Capture the cell that displays the provided text and extract its (X, Y) central coordinate. 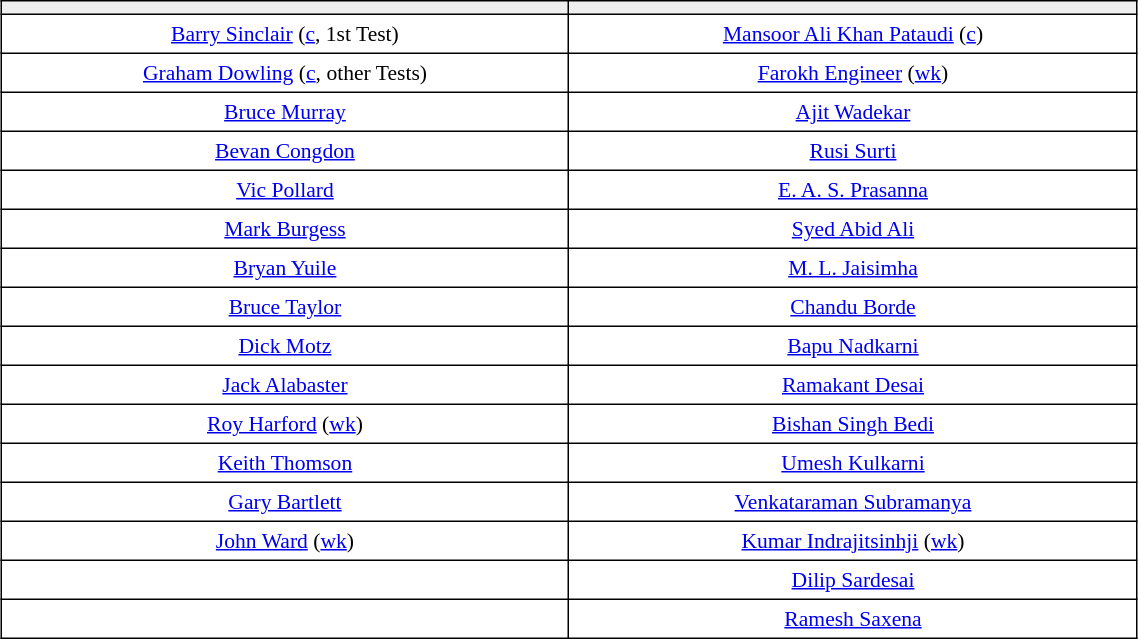
Gary Bartlett (285, 502)
Graham Dowling (c, other Tests) (285, 72)
Roy Harford (wk) (285, 424)
Mark Burgess (285, 228)
Bryan Yuile (285, 268)
Farokh Engineer (wk) (853, 72)
Ramesh Saxena (853, 618)
Kumar Indrajitsinhji (wk) (853, 540)
Ramakant Desai (853, 384)
Bapu Nadkarni (853, 346)
Jack Alabaster (285, 384)
Dick Motz (285, 346)
Rusi Surti (853, 150)
Vic Pollard (285, 190)
Keith Thomson (285, 462)
Barry Sinclair (c, 1st Test) (285, 34)
Chandu Borde (853, 306)
Syed Abid Ali (853, 228)
Venkataraman Subramanya (853, 502)
Mansoor Ali Khan Pataudi (c) (853, 34)
Bevan Congdon (285, 150)
John Ward (wk) (285, 540)
M. L. Jaisimha (853, 268)
Ajit Wadekar (853, 112)
E. A. S. Prasanna (853, 190)
Bishan Singh Bedi (853, 424)
Bruce Taylor (285, 306)
Bruce Murray (285, 112)
Umesh Kulkarni (853, 462)
Dilip Sardesai (853, 580)
